Find where the given text appears and provide that cell's center as [X, Y] coordinate. 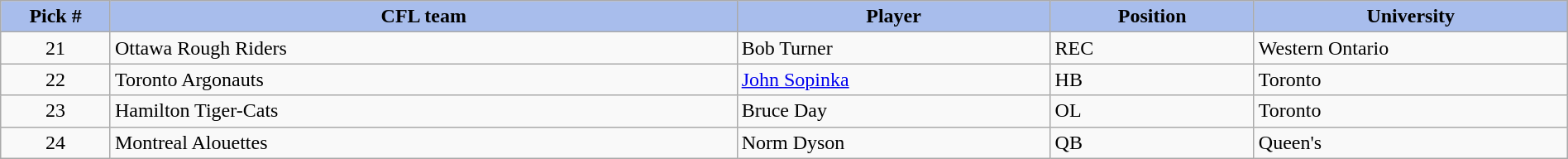
REC [1152, 48]
21 [56, 48]
Bruce Day [893, 111]
HB [1152, 79]
Ottawa Rough Riders [423, 48]
Toronto Argonauts [423, 79]
Hamilton Tiger-Cats [423, 111]
24 [56, 142]
CFL team [423, 17]
23 [56, 111]
Queen's [1411, 142]
22 [56, 79]
Bob Turner [893, 48]
QB [1152, 142]
John Sopinka [893, 79]
Pick # [56, 17]
Norm Dyson [893, 142]
Western Ontario [1411, 48]
Player [893, 17]
Position [1152, 17]
OL [1152, 111]
University [1411, 17]
Montreal Alouettes [423, 142]
